Provide the [x, y] coordinate of the cell's center where the given text is located.  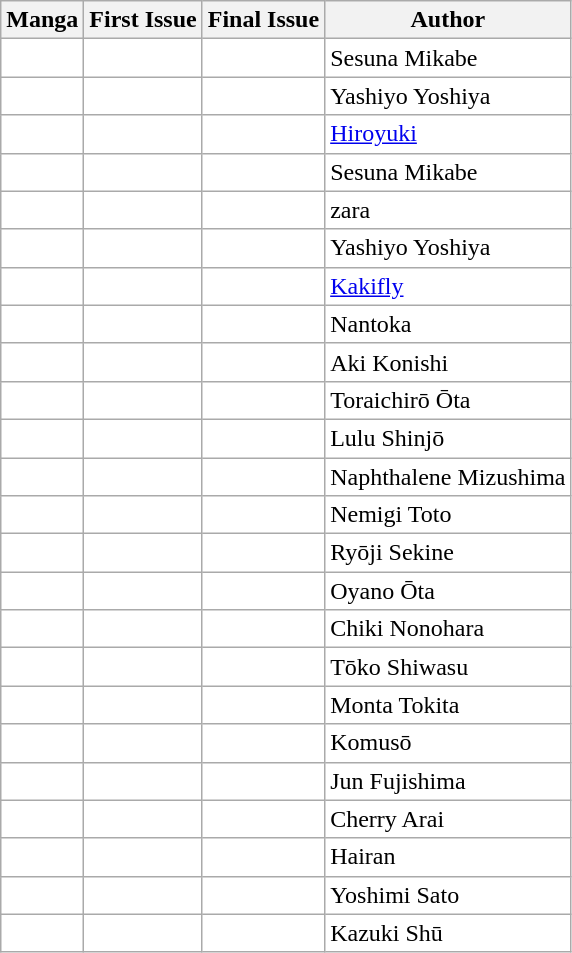
Ryōji Sekine [448, 553]
Author [448, 20]
Oyano Ōta [448, 591]
Yoshimi Sato [448, 895]
Cherry Arai [448, 819]
Jun Fujishima [448, 781]
Chiki Nonohara [448, 629]
Toraichirō Ōta [448, 400]
Naphthalene Mizushima [448, 477]
Nantoka [448, 324]
Tōko Shiwasu [448, 667]
Monta Tokita [448, 705]
Aki Konishi [448, 362]
Kazuki Shū [448, 933]
Manga [42, 20]
First Issue [143, 20]
Final Issue [263, 20]
Komusō [448, 743]
Kakifly [448, 286]
Hiroyuki [448, 134]
Nemigi Toto [448, 515]
zara [448, 210]
Lulu Shinjō [448, 438]
Hairan [448, 857]
